For the text-containing cell, return its midpoint in [X, Y] coordinate format. 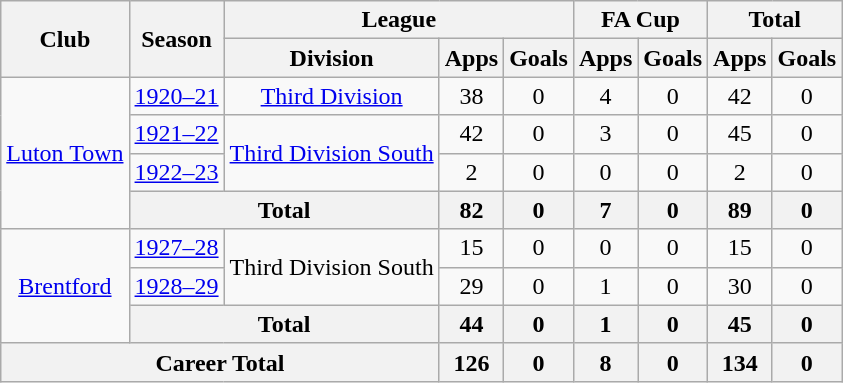
134 [740, 362]
League [398, 20]
Brentford [65, 286]
1922–23 [176, 172]
1921–22 [176, 134]
30 [740, 286]
126 [471, 362]
4 [605, 96]
38 [471, 96]
1927–28 [176, 248]
89 [740, 210]
Division [332, 58]
Club [65, 39]
FA Cup [640, 20]
82 [471, 210]
8 [605, 362]
29 [471, 286]
1920–21 [176, 96]
Luton Town [65, 153]
Career Total [220, 362]
7 [605, 210]
3 [605, 134]
1928–29 [176, 286]
Third Division [332, 96]
Season [176, 39]
44 [471, 324]
